Locate the cell with the specified text and output its (x, y) center coordinate. 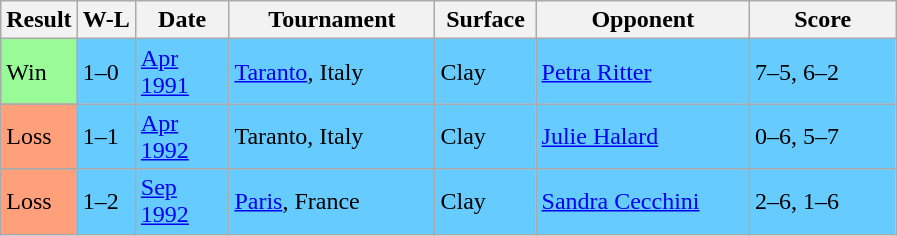
W-L (106, 20)
1–0 (106, 72)
Win (39, 72)
Petra Ritter (643, 72)
Apr 1991 (182, 72)
Paris, France (332, 202)
Tournament (332, 20)
Opponent (643, 20)
Date (182, 20)
Surface (486, 20)
Sep 1992 (182, 202)
Apr 1992 (182, 136)
7–5, 6–2 (823, 72)
Result (39, 20)
2–6, 1–6 (823, 202)
Julie Halard (643, 136)
Sandra Cecchini (643, 202)
1–1 (106, 136)
Score (823, 20)
1–2 (106, 202)
0–6, 5–7 (823, 136)
